Determine the [x, y] coordinate at the center of the cell enclosing the given text.  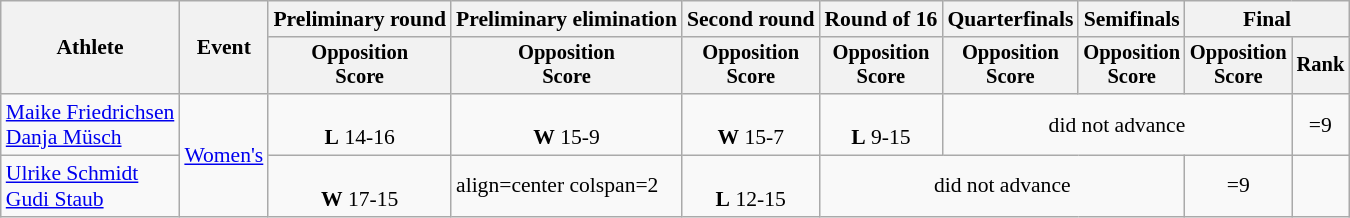
Athlete [90, 48]
W 15-9 [566, 124]
Rank [1321, 66]
Preliminary elimination [566, 19]
Women's [224, 155]
L 12-15 [751, 186]
L 9-15 [880, 124]
Final [1267, 19]
W 17-15 [360, 186]
Second round [751, 19]
Ulrike Schmidt Gudi Staub [90, 186]
Preliminary round [360, 19]
Maike FriedrichsenDanja Müsch [90, 124]
W 15-7 [751, 124]
Semifinals [1132, 19]
L 14-16 [360, 124]
Event [224, 48]
align=center colspan=2 [566, 186]
Quarterfinals [1010, 19]
Round of 16 [880, 19]
